Search for the cell housing the specified text and yield its [X, Y] center coordinate. 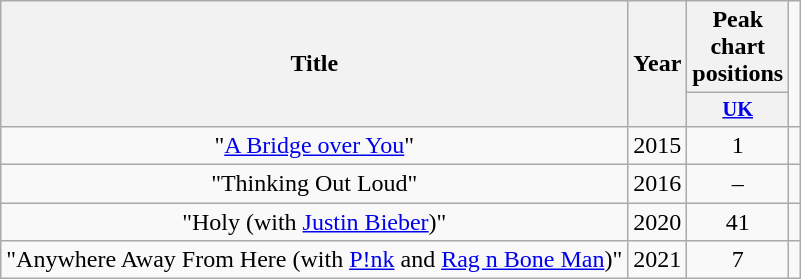
Year [658, 64]
2020 [658, 222]
– [738, 184]
"Anywhere Away From Here (with P!nk and Rag n Bone Man)" [314, 260]
1 [738, 145]
2016 [658, 184]
Peak chart positions [738, 47]
7 [738, 260]
UK [738, 110]
41 [738, 222]
"Thinking Out Loud" [314, 184]
"A Bridge over You" [314, 145]
Title [314, 64]
"Holy (with Justin Bieber)" [314, 222]
2021 [658, 260]
2015 [658, 145]
